Capture the cell that displays the provided text and extract its (x, y) central coordinate. 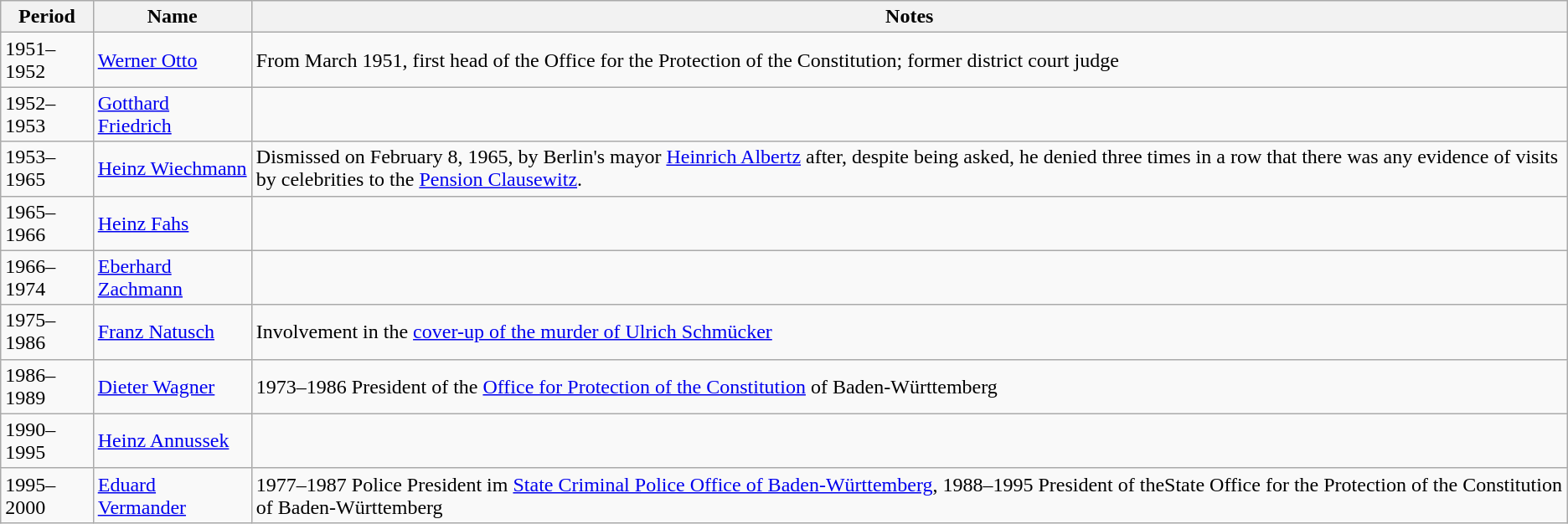
Werner Otto (173, 60)
Period (47, 17)
1951–1952 (47, 60)
Dieter Wagner (173, 387)
Heinz Wiechmann (173, 169)
1973–1986 President of the Office for Protection of the Constitution of Baden-Württemberg (910, 387)
Involvement in the cover-up of the murder of Ulrich Schmücker (910, 331)
From March 1951, first head of the Office for the Protection of the Constitution; former district court judge (910, 60)
1965–1966 (47, 223)
1990–1995 (47, 440)
Franz Natusch (173, 331)
1953–1965 (47, 169)
Eberhard Zachmann (173, 278)
Notes (910, 17)
Heinz Annussek (173, 440)
1995–2000 (47, 496)
1952–1953 (47, 114)
1966–1974 (47, 278)
Name (173, 17)
Heinz Fahs (173, 223)
1986–1989 (47, 387)
1975–1986 (47, 331)
Gotthard Friedrich (173, 114)
Eduard Vermander (173, 496)
